Return the (X, Y) coordinate for the center point of the cell that contains the specified text.  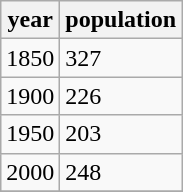
1950 (30, 134)
226 (121, 96)
population (121, 20)
327 (121, 58)
203 (121, 134)
248 (121, 172)
2000 (30, 172)
1850 (30, 58)
1900 (30, 96)
year (30, 20)
